Extract the [x, y] coordinate from the center of the cell holding the provided text.  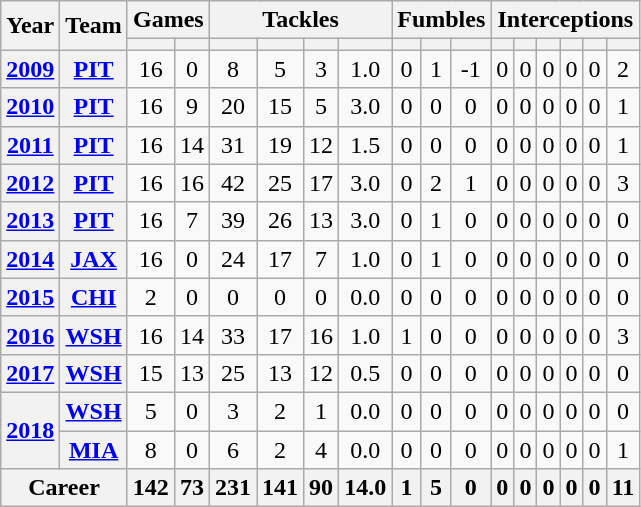
14.0 [366, 488]
4 [322, 449]
142 [150, 488]
42 [232, 183]
26 [280, 221]
141 [280, 488]
2009 [30, 69]
11 [623, 488]
-1 [471, 69]
CHI [94, 297]
Team [94, 26]
73 [192, 488]
MIA [94, 449]
9 [192, 107]
2016 [30, 335]
19 [280, 145]
6 [232, 449]
39 [232, 221]
231 [232, 488]
JAX [94, 259]
2015 [30, 297]
Tackles [300, 20]
20 [232, 107]
1.5 [366, 145]
24 [232, 259]
90 [322, 488]
33 [232, 335]
0.5 [366, 373]
2018 [30, 430]
31 [232, 145]
Games [168, 20]
2014 [30, 259]
2013 [30, 221]
Career [64, 488]
2012 [30, 183]
Year [30, 26]
2011 [30, 145]
2017 [30, 373]
2010 [30, 107]
Interceptions [566, 20]
Fumbles [442, 20]
